Return the (x, y) coordinate for the center point of the cell that contains the specified text.  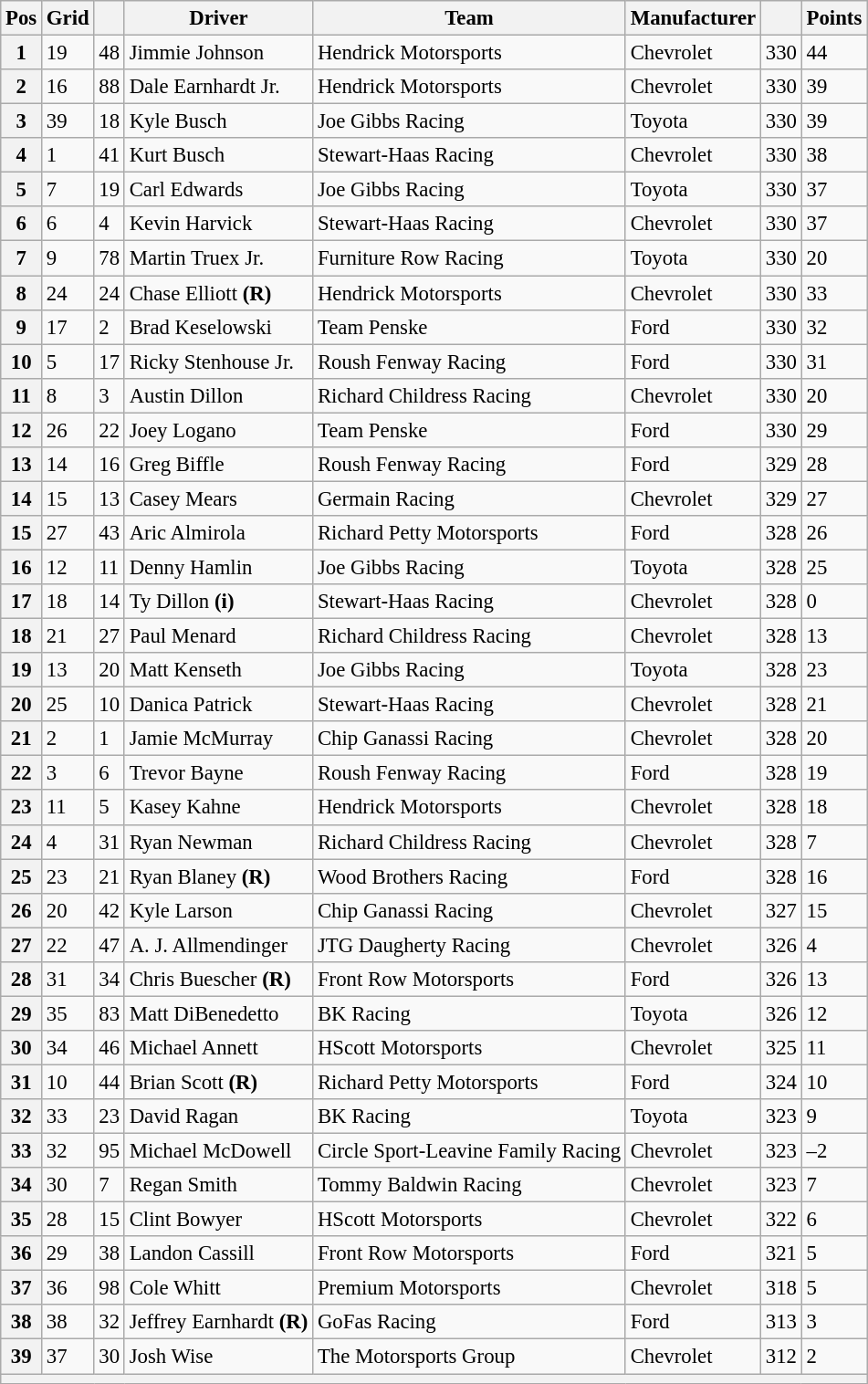
Ty Dillon (i) (218, 602)
318 (781, 1288)
Premium Motorsports (469, 1288)
Michael McDowell (218, 1151)
313 (781, 1323)
Kevin Harvick (218, 224)
Casey Mears (218, 498)
0 (834, 602)
Trevor Bayne (218, 773)
Ryan Blaney (R) (218, 876)
42 (110, 910)
Aric Almirola (218, 533)
321 (781, 1253)
JTG Daugherty Racing (469, 945)
Carl Edwards (218, 190)
Kurt Busch (218, 155)
Landon Cassill (218, 1253)
Tommy Baldwin Racing (469, 1185)
Michael Annett (218, 1048)
–2 (834, 1151)
Matt DiBenedetto (218, 1013)
Jimmie Johnson (218, 53)
A. J. Allmendinger (218, 945)
Circle Sport-Leavine Family Racing (469, 1151)
Denny Hamlin (218, 567)
327 (781, 910)
47 (110, 945)
324 (781, 1082)
The Motorsports Group (469, 1357)
Danica Patrick (218, 705)
Grid (68, 18)
Dale Earnhardt Jr. (218, 87)
Chase Elliott (R) (218, 293)
46 (110, 1048)
Brad Keselowski (218, 327)
Clint Bowyer (218, 1220)
325 (781, 1048)
Chris Buescher (R) (218, 980)
88 (110, 87)
Ricky Stenhouse Jr. (218, 362)
Josh Wise (218, 1357)
41 (110, 155)
312 (781, 1357)
Cole Whitt (218, 1288)
Ryan Newman (218, 842)
Kyle Busch (218, 121)
322 (781, 1220)
Austin Dillon (218, 395)
David Ragan (218, 1117)
98 (110, 1288)
Regan Smith (218, 1185)
83 (110, 1013)
GoFas Racing (469, 1323)
Germain Racing (469, 498)
78 (110, 258)
Kyle Larson (218, 910)
Manufacturer (693, 18)
Driver (218, 18)
95 (110, 1151)
Matt Kenseth (218, 670)
Greg Biffle (218, 465)
Joey Logano (218, 430)
Team (469, 18)
Pos (22, 18)
Kasey Kahne (218, 808)
Brian Scott (R) (218, 1082)
Points (834, 18)
Jeffrey Earnhardt (R) (218, 1323)
Paul Menard (218, 636)
Jamie McMurray (218, 739)
Wood Brothers Racing (469, 876)
Furniture Row Racing (469, 258)
Martin Truex Jr. (218, 258)
43 (110, 533)
48 (110, 53)
